Identify which cell holds the provided text, then report its (X, Y) central coordinate. 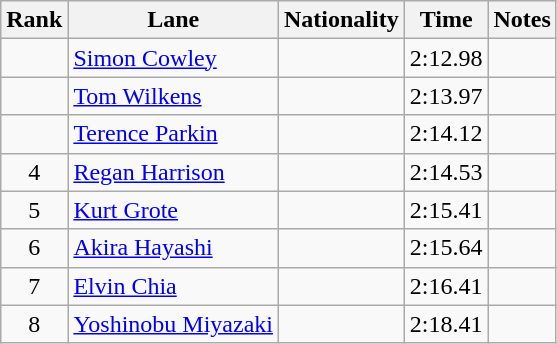
6 (34, 248)
Elvin Chia (174, 286)
Tom Wilkens (174, 96)
2:13.97 (446, 96)
2:14.12 (446, 134)
8 (34, 324)
Regan Harrison (174, 172)
Simon Cowley (174, 58)
Akira Hayashi (174, 248)
2:12.98 (446, 58)
Yoshinobu Miyazaki (174, 324)
5 (34, 210)
Notes (522, 20)
Kurt Grote (174, 210)
Time (446, 20)
2:16.41 (446, 286)
Rank (34, 20)
Nationality (341, 20)
2:14.53 (446, 172)
2:15.64 (446, 248)
2:15.41 (446, 210)
Terence Parkin (174, 134)
7 (34, 286)
Lane (174, 20)
4 (34, 172)
2:18.41 (446, 324)
